Scan for the cell matching the given text and deliver its (x, y) coordinate at center. 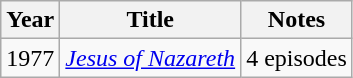
1977 (30, 58)
Notes (297, 20)
4 episodes (297, 58)
Title (150, 20)
Year (30, 20)
Jesus of Nazareth (150, 58)
